From the cell containing the given text, extract its center point as (x, y) coordinate. 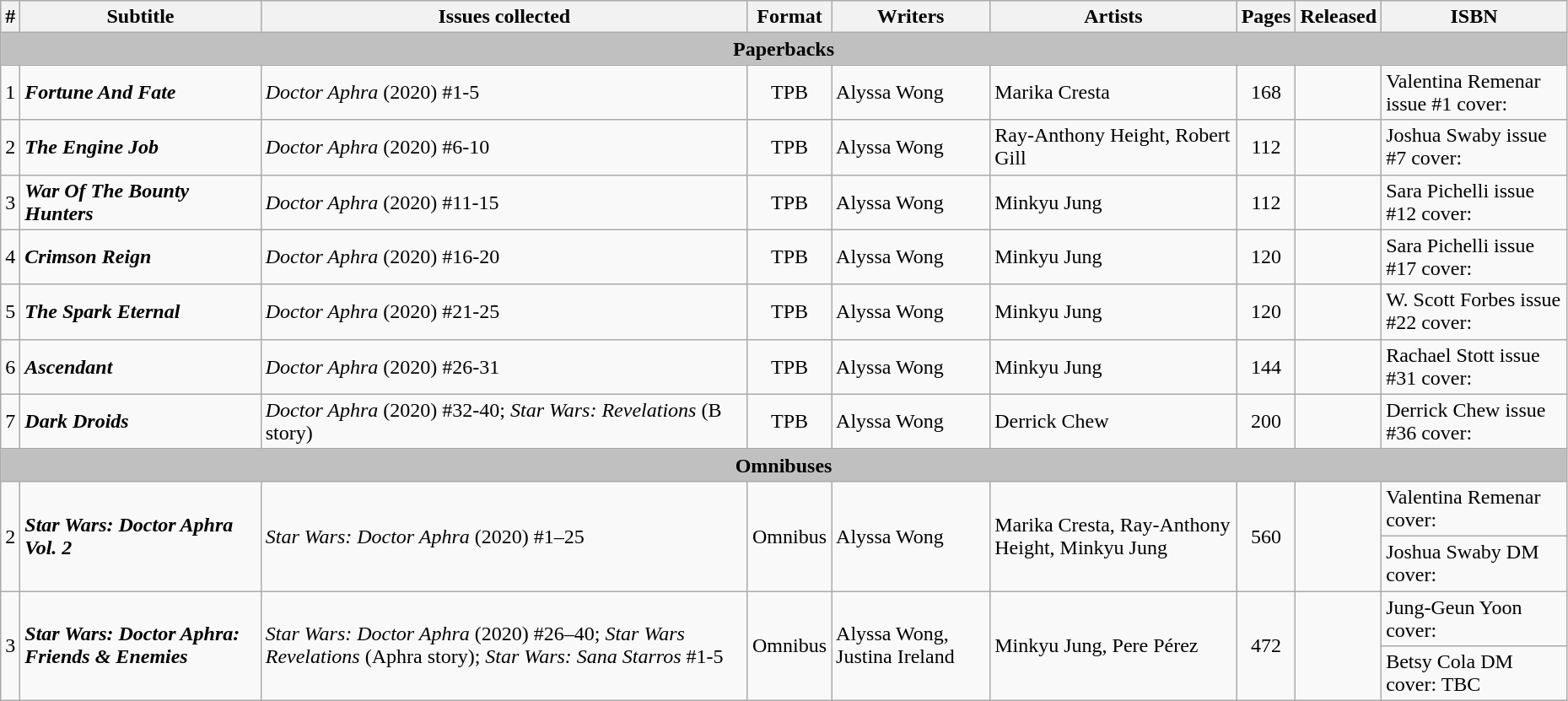
6 (10, 366)
Pages (1266, 17)
Valentina Remenar cover: (1474, 508)
Doctor Aphra (2020) #21-25 (504, 312)
The Engine Job (140, 147)
Star Wars: Doctor Aphra: Friends & Enemies (140, 645)
Marika Cresta, Ray-Anthony Height, Minkyu Jung (1113, 536)
Star Wars: Doctor Aphra Vol. 2 (140, 536)
Minkyu Jung, Pere Pérez (1113, 645)
# (10, 17)
Ascendant (140, 366)
4 (10, 256)
The Spark Eternal (140, 312)
Marika Cresta (1113, 93)
1 (10, 93)
Doctor Aphra (2020) #1-5 (504, 93)
W. Scott Forbes issue #22 cover: (1474, 312)
168 (1266, 93)
Star Wars: Doctor Aphra (2020) #1–25 (504, 536)
7 (10, 422)
200 (1266, 422)
Derrick Chew (1113, 422)
Star Wars: Doctor Aphra (2020) #26–40; Star Wars Revelations (Aphra story); Star Wars: Sana Starros #1-5 (504, 645)
Sara Pichelli issue #17 cover: (1474, 256)
Joshua Swaby DM cover: (1474, 563)
Joshua Swaby issue #7 cover: (1474, 147)
560 (1266, 536)
144 (1266, 366)
Derrick Chew issue #36 cover: (1474, 422)
Format (789, 17)
ISBN (1474, 17)
472 (1266, 645)
Artists (1113, 17)
Doctor Aphra (2020) #16-20 (504, 256)
Alyssa Wong, Justina Ireland (911, 645)
Doctor Aphra (2020) #11-15 (504, 202)
5 (10, 312)
Writers (911, 17)
War Of The Bounty Hunters (140, 202)
Valentina Remenar issue #1 cover: (1474, 93)
Crimson Reign (140, 256)
Ray-Anthony Height, Robert Gill (1113, 147)
Omnibuses (784, 465)
Issues collected (504, 17)
Doctor Aphra (2020) #6-10 (504, 147)
Paperbacks (784, 49)
Dark Droids (140, 422)
Fortune And Fate (140, 93)
Rachael Stott issue #31 cover: (1474, 366)
Released (1339, 17)
Subtitle (140, 17)
Doctor Aphra (2020) #26-31 (504, 366)
Sara Pichelli issue #12 cover: (1474, 202)
Doctor Aphra (2020) #32-40; Star Wars: Revelations (B story) (504, 422)
Betsy Cola DM cover: TBC (1474, 673)
Jung-Geun Yoon cover: (1474, 617)
